Determine the [X, Y] coordinate at the center of the cell enclosing the given text.  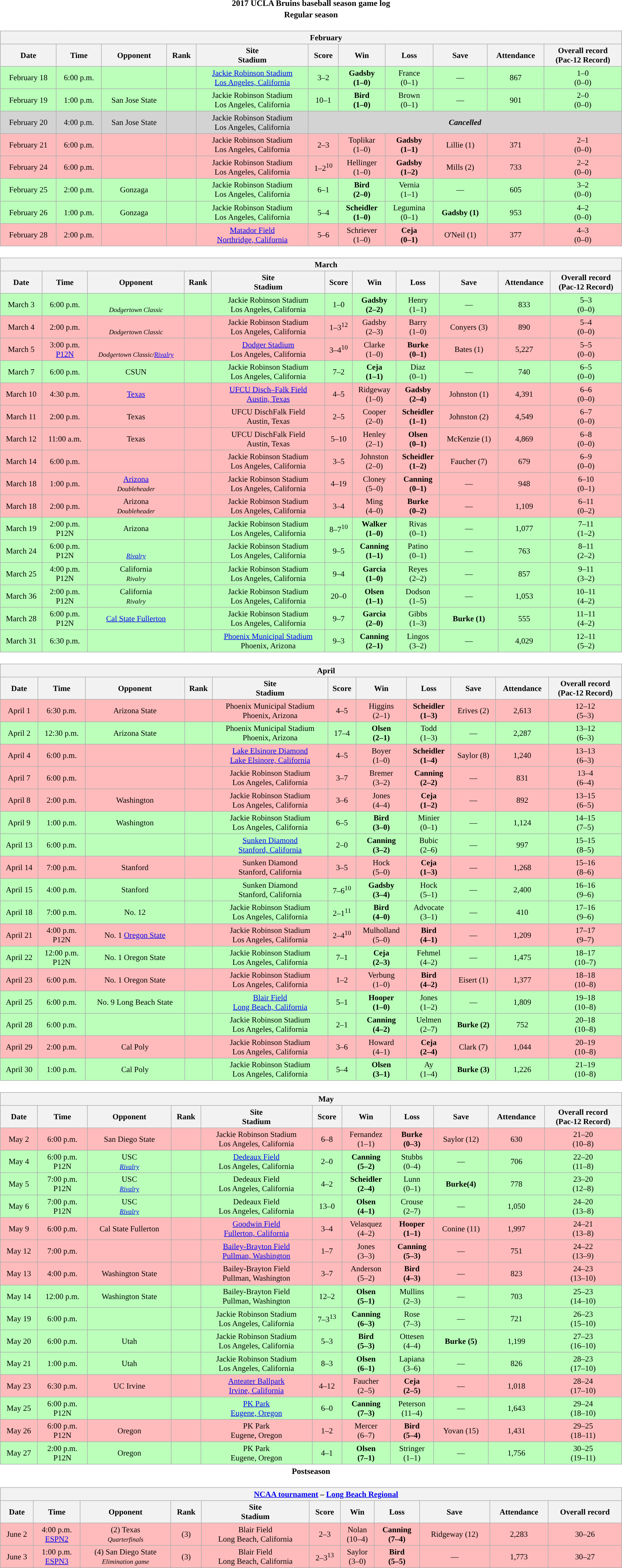
6–10(0–1) [586, 484]
Olsen(0–1) [418, 439]
Bird(2–0) [362, 189]
O'Neil (1) [460, 235]
12:00 p.m. [62, 1296]
Gadsby(1–1) [409, 145]
5–5(0–0) [586, 349]
Boyer(1–0) [381, 755]
6–7(0–0) [586, 416]
April [311, 671]
March 24 [22, 551]
13–0 [327, 1206]
2,613 [522, 711]
February 26 [28, 212]
4–12 [327, 1385]
May 4 [19, 1161]
April 22 [19, 957]
April 18 [19, 912]
April 30 [19, 1070]
Hooper(1–1) [412, 1229]
4–2(0–0) [583, 212]
Howard(4–1) [381, 1047]
Mulholland(5–0) [381, 935]
30–27 [585, 1557]
Bubic(2–6) [429, 845]
703 [516, 1296]
Ay(1–4) [429, 1070]
29–24(18–10) [583, 1408]
Rivas(0–1) [418, 529]
Ridgeway(1–0) [374, 394]
February [311, 37]
778 [516, 1184]
Rose(7–3) [412, 1319]
3–2 [323, 78]
Ceja(2–4) [429, 1047]
Canning(6–3) [366, 1319]
May 2 [19, 1139]
751 [516, 1251]
1–210 [323, 167]
1,124 [522, 823]
Olsen(1–1) [374, 596]
30–26 [585, 1534]
Diaz(0–1) [418, 372]
13–12(6–3) [585, 733]
Conyers (3) [469, 327]
19–18(10–8) [585, 1002]
5–3 [327, 1341]
Rivalry [136, 551]
Barry(1–0) [418, 327]
Ceja(0–1) [409, 235]
Schriever(1–0) [362, 235]
March [311, 264]
Saylor (8) [473, 755]
Henry(1–1) [418, 305]
Matador FieldNorthridge, California [252, 235]
Velasquez(4–2) [366, 1229]
Todd(1–3) [429, 733]
24–22(13–9) [583, 1251]
February 25 [28, 189]
Overall record [585, 1512]
Ceja(1–3) [429, 868]
3:00 p.m.P12N [65, 349]
Verbung(1–0) [381, 979]
1–312 [339, 327]
Cancelled [465, 123]
18–17(10–7) [585, 957]
Goodwin FieldFullerton, California [256, 1229]
Cloney(5–0) [374, 484]
22–20(11–8) [583, 1161]
Mercer(6–7) [366, 1431]
Conine (11) [461, 1229]
Bremer(3–2) [381, 778]
Reyes(2–2) [418, 573]
2,287 [522, 733]
5–6 [323, 235]
Johnston (2) [469, 416]
Johnston(2–0) [374, 462]
12–11(5–2) [586, 641]
555 [524, 618]
Hooper(1–0) [381, 1002]
6–5(0–0) [586, 372]
Lapiana(3–6) [412, 1363]
1,997 [516, 1229]
21–20(10–8) [583, 1139]
March 14 [22, 462]
Jones(1–2) [429, 1002]
Faucher (7) [469, 462]
April 14 [19, 868]
901 [516, 100]
(2) TexasQuarterfinals [126, 1534]
Mullins(2–3) [412, 1296]
7–1 [342, 957]
Ceja(1–1) [374, 372]
Toplikar(1–0) [362, 145]
4:00 p.m.ESPN2 [57, 1534]
Minier(0–1) [429, 823]
24–21(13–8) [583, 1229]
5–4(0–0) [586, 327]
San Diego State [129, 1139]
8–3 [327, 1363]
4:30 p.m. [65, 394]
McKenzie (1) [469, 439]
Uelmen(2–7) [429, 1025]
948 [524, 484]
Burke (1) [469, 618]
Stringer(1–1) [412, 1453]
1,240 [522, 755]
Gadsby (1) [460, 212]
Yovan (15) [461, 1431]
30–25(19–11) [583, 1453]
1,431 [516, 1431]
Johnston (1) [469, 394]
March 28 [22, 618]
Cooper(2–0) [374, 416]
997 [522, 845]
Higgins(2–1) [381, 711]
NCAA tournament – Long Beach Regional [311, 1494]
26–23(15–10) [583, 1319]
Olsen(3–1) [381, 1070]
9–7 [339, 618]
4–2 [327, 1184]
February 24 [28, 167]
892 [522, 800]
1,773 [519, 1557]
1,226 [522, 1070]
29–25(18–11) [583, 1431]
3–2(0–0) [583, 189]
1,053 [524, 596]
1,199 [516, 1341]
March 10 [22, 394]
Crouse(2–7) [412, 1206]
6–9(0–0) [586, 462]
UC Irvine [129, 1385]
7–11(1–2) [586, 529]
9–5 [339, 551]
Bird(4–1) [429, 935]
17–4 [342, 733]
No. 12 [135, 912]
16–16(9–6) [585, 890]
Dodger StadiumLos Angeles, California [268, 349]
410 [522, 912]
Faucher(2–5) [366, 1385]
Peterson(11–4) [412, 1408]
Hellinger(1–0) [362, 167]
April 15 [19, 890]
15–15(8–5) [585, 845]
605 [516, 189]
Bird(5–5) [397, 1557]
890 [524, 327]
12:00 p.m.P12N [62, 957]
March 7 [22, 372]
740 [524, 372]
June 2 [17, 1534]
1:00 p.m.ESPN3 [57, 1557]
Advocate(3–1) [429, 912]
Canning(3–2) [381, 845]
Eisert (1) [473, 979]
13–4(6–4) [585, 778]
24–23(13–10) [583, 1274]
CSUN [136, 372]
May 27 [19, 1453]
Saylor (12) [461, 1139]
28–24(17–10) [583, 1385]
May 12 [19, 1251]
Ming(4–0) [374, 506]
Olsen(4–1) [366, 1206]
Henley(2–1) [374, 439]
Burke(4) [461, 1184]
Lake Elsinore DiamondLake Elsinore, California [270, 755]
9–3 [339, 641]
Saylor(3–0) [357, 1557]
No. 9 Long Beach State [135, 1002]
4–1 [327, 1453]
March 25 [22, 573]
Garcia(1–0) [374, 573]
826 [516, 1363]
Mills (2) [460, 167]
20–19(10–8) [585, 1047]
April 28 [19, 1025]
6–11(0–2) [586, 506]
7–610 [342, 890]
14–15(7–5) [585, 823]
April 25 [19, 1002]
Anteater BallparkIrvine, California [256, 1385]
Nolan(10–4) [357, 1534]
8–11(2–2) [586, 551]
Erives (2) [473, 711]
Gadsby(2–3) [374, 327]
Ridgeway (12) [454, 1534]
17–17(9–7) [585, 935]
Gadsby(3–4) [381, 890]
Burke (5) [461, 1341]
Canning(5–3) [412, 1251]
2–0(0–0) [583, 100]
28–23(17–10) [583, 1363]
1,077 [524, 529]
May 25 [19, 1408]
Olsen(5–1) [366, 1296]
Canning(4–2) [381, 1025]
March 12 [22, 439]
Scheidler(1–4) [429, 755]
Anderson(5–2) [366, 1274]
Scheidler(1–1) [418, 416]
April 1 [19, 711]
April 13 [19, 845]
12–12(5–3) [585, 711]
April 9 [19, 823]
867 [516, 78]
823 [516, 1274]
April 2 [19, 733]
752 [522, 1025]
1–0(0–0) [583, 78]
Gadsby(1–2) [409, 167]
833 [524, 305]
5–3(0–0) [586, 305]
February 19 [28, 100]
8–710 [339, 529]
Dodson(1–5) [418, 596]
Clark (7) [473, 1047]
6–1 [323, 189]
March 36 [22, 596]
Burke (2) [473, 1025]
13–15(6–5) [585, 800]
763 [524, 551]
11–11(4–2) [586, 618]
Hock(5–1) [429, 890]
April 21 [19, 935]
Arizona [136, 529]
Lillie (1) [460, 145]
1,475 [522, 957]
25–23(14–10) [583, 1296]
5,227 [524, 349]
6–8 [327, 1139]
7–2 [339, 372]
Gadsby(2–2) [374, 305]
April 4 [19, 755]
Scheidler(1–0) [362, 212]
11:00 a.m. [65, 439]
March 11 [22, 416]
27–23(16–10) [583, 1341]
Hock(5–0) [381, 868]
1,268 [522, 868]
630 [516, 1139]
Canning(1–1) [374, 551]
733 [516, 167]
18–18(10–8) [585, 979]
2–111 [342, 912]
Garcia(2–0) [374, 618]
706 [516, 1161]
Legumina(0–1) [409, 212]
9–11(3–2) [586, 573]
9–4 [339, 573]
Burke (3) [473, 1070]
Lingos(3–2) [418, 641]
May [311, 1099]
20–18(10–8) [585, 1025]
4–19 [339, 484]
Jones(4–4) [381, 800]
April 29 [19, 1047]
February 21 [28, 145]
Canning(2–2) [429, 778]
Canning(0–1) [418, 484]
24–20(13–8) [583, 1206]
Olsen(7–1) [366, 1453]
2,283 [519, 1534]
May 19 [19, 1319]
1,756 [516, 1453]
February 20 [28, 123]
1,809 [522, 1002]
February 28 [28, 235]
Dodgertown Classic/Rivalry [136, 349]
831 [522, 778]
1–0 [339, 305]
Canning(7–3) [366, 1408]
Stubbs(0–4) [412, 1161]
6–0 [327, 1408]
March 4 [22, 327]
2–1 [342, 1025]
1,018 [516, 1385]
Vernia(1–1) [409, 189]
May 5 [19, 1184]
3–410 [339, 349]
1,377 [522, 979]
2–2(0–0) [583, 167]
April 7 [19, 778]
Gibbs(1–3) [418, 618]
Ceja(1–2) [429, 800]
March 31 [22, 641]
May 20 [19, 1341]
(4) San Diego StateElimination game [126, 1557]
17–16(9–6) [585, 912]
6–6(0–0) [586, 394]
Burke(0–2) [418, 506]
Canning(2–1) [374, 641]
May 26 [19, 1431]
Lunn(0–1) [412, 1184]
Bird(3–0) [381, 823]
2–1(0–0) [583, 145]
May 23 [19, 1385]
Ottesen(4–4) [412, 1341]
377 [516, 235]
Bird(5–4) [412, 1431]
Burke(0–1) [418, 349]
1,109 [524, 506]
1,643 [516, 1408]
1,044 [522, 1047]
May 21 [19, 1363]
Jones(3–3) [366, 1251]
Walker(1–0) [374, 529]
Gadsby(2–4) [418, 394]
12:30 p.m. [62, 733]
4,391 [524, 394]
4,549 [524, 416]
371 [516, 145]
Canning(5–2) [366, 1161]
679 [524, 462]
March 5 [22, 349]
1,050 [516, 1206]
March 3 [22, 305]
Ceja(2–5) [412, 1385]
21–19(10–8) [585, 1070]
13–13(6–3) [585, 755]
France(0–1) [409, 78]
23–20(12–8) [583, 1184]
1,209 [522, 935]
June 3 [17, 1557]
Fehmel(4–2) [429, 957]
2–5 [339, 416]
953 [516, 212]
4,029 [524, 641]
Clarke(1–0) [374, 349]
April 8 [19, 800]
April 23 [19, 979]
Bird(5–3) [366, 1341]
Burke(0–3) [412, 1139]
Bates (1) [469, 349]
6–5 [342, 823]
1–7 [327, 1251]
721 [516, 1319]
Bird(4–3) [412, 1274]
Gadsby(1–0) [362, 78]
Bird(4–2) [429, 979]
15–16(8–6) [585, 868]
7–313 [327, 1319]
UFCU Disch–Falk FieldAustin, Texas [268, 394]
May 14 [19, 1296]
4,869 [524, 439]
Bird(4–0) [381, 912]
2,400 [522, 890]
Scheidler(1–2) [418, 462]
6–8(0–0) [586, 439]
March 19 [22, 529]
Canning(7–4) [397, 1534]
May 13 [19, 1274]
12–2 [327, 1296]
Scheidler(2–4) [366, 1184]
Scheidler(1–3) [429, 711]
Ceja(2–3) [381, 957]
857 [524, 573]
May 6 [19, 1206]
10–1 [323, 100]
Bird(1–0) [362, 100]
Olsen(2–1) [381, 733]
2–410 [342, 935]
Olsen(6–1) [366, 1363]
May 9 [19, 1229]
Patino(0–1) [418, 551]
4–3(0–0) [583, 235]
2–313 [325, 1557]
February 18 [28, 78]
5–10 [339, 439]
Brown(0–1) [409, 100]
Fernandez(1–1) [366, 1139]
5–1 [342, 1002]
20–0 [339, 596]
10–11(4–2) [586, 596]
